Scan for the cell matching the given text and deliver its [X, Y] coordinate at center. 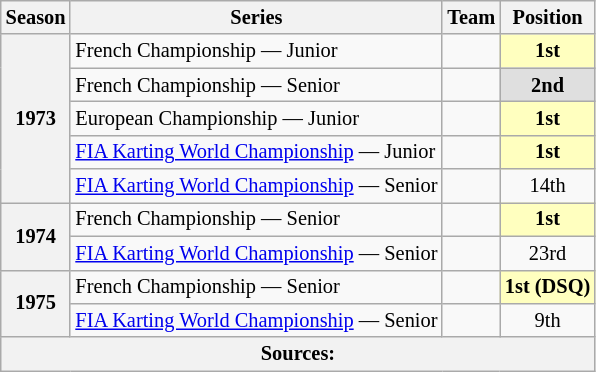
Series [256, 17]
2nd [548, 85]
1974 [36, 236]
14th [548, 186]
1973 [36, 118]
European Championship — Junior [256, 118]
1975 [36, 304]
Sources: [298, 354]
FIA Karting World Championship — Junior [256, 152]
9th [548, 320]
23rd [548, 253]
Position [548, 17]
1st (DSQ) [548, 287]
Season [36, 17]
French Championship — Junior [256, 51]
Team [471, 17]
